Detect which cell encompasses the target text, then output its (X, Y) center coordinate. 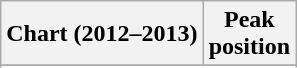
Chart (2012–2013) (102, 34)
Peakposition (249, 34)
